Capture the cell that displays the provided text and extract its [x, y] central coordinate. 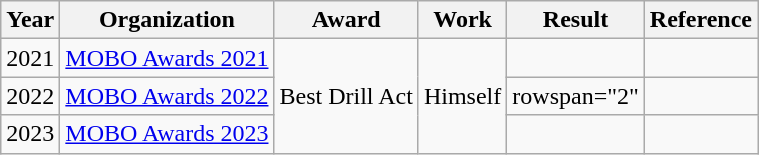
Best Drill Act [346, 96]
rowspan="2" [576, 96]
MOBO Awards 2022 [167, 96]
2021 [30, 58]
Result [576, 20]
2023 [30, 134]
Year [30, 20]
MOBO Awards 2021 [167, 58]
Reference [700, 20]
Award [346, 20]
Himself [462, 96]
Organization [167, 20]
MOBO Awards 2023 [167, 134]
Work [462, 20]
2022 [30, 96]
